Return the [X, Y] coordinate for the center point of the cell that contains the specified text.  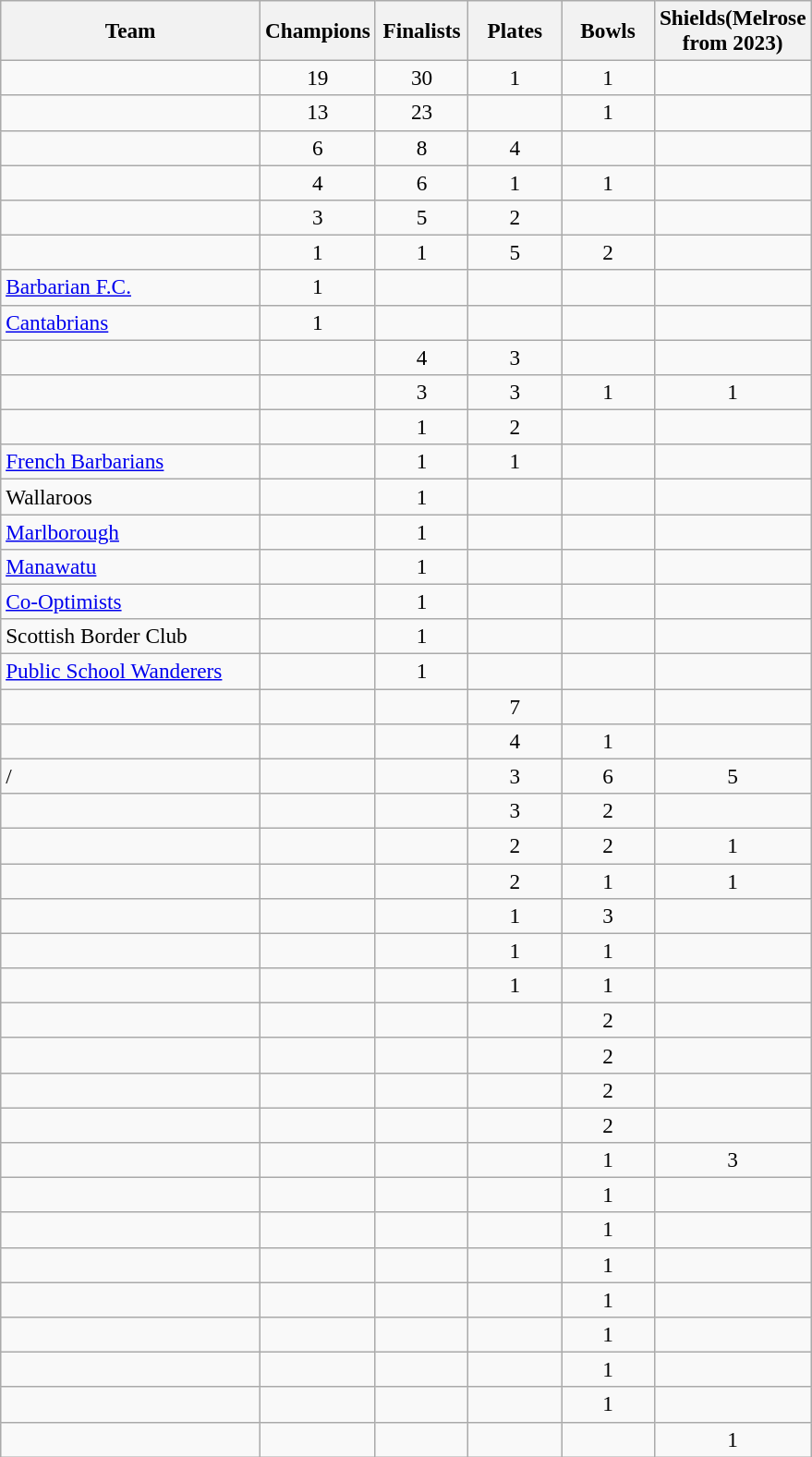
Cantabrians [131, 322]
Shields(Melrose from 2023) [732, 30]
Scottish Border Club [131, 637]
23 [421, 113]
13 [318, 113]
Wallaroos [131, 496]
Marlborough [131, 531]
Champions [318, 30]
Finalists [421, 30]
French Barbarians [131, 462]
Plates [515, 30]
19 [318, 78]
Barbarian F.C. [131, 287]
30 [421, 78]
Manawatu [131, 566]
Public School Wanderers [131, 671]
8 [421, 148]
Team [131, 30]
/ [131, 776]
Bowls [608, 30]
7 [515, 706]
Co-Optimists [131, 601]
